Pinpoint the cell where the given text exists, returning its [x, y] midpoint coordinate. 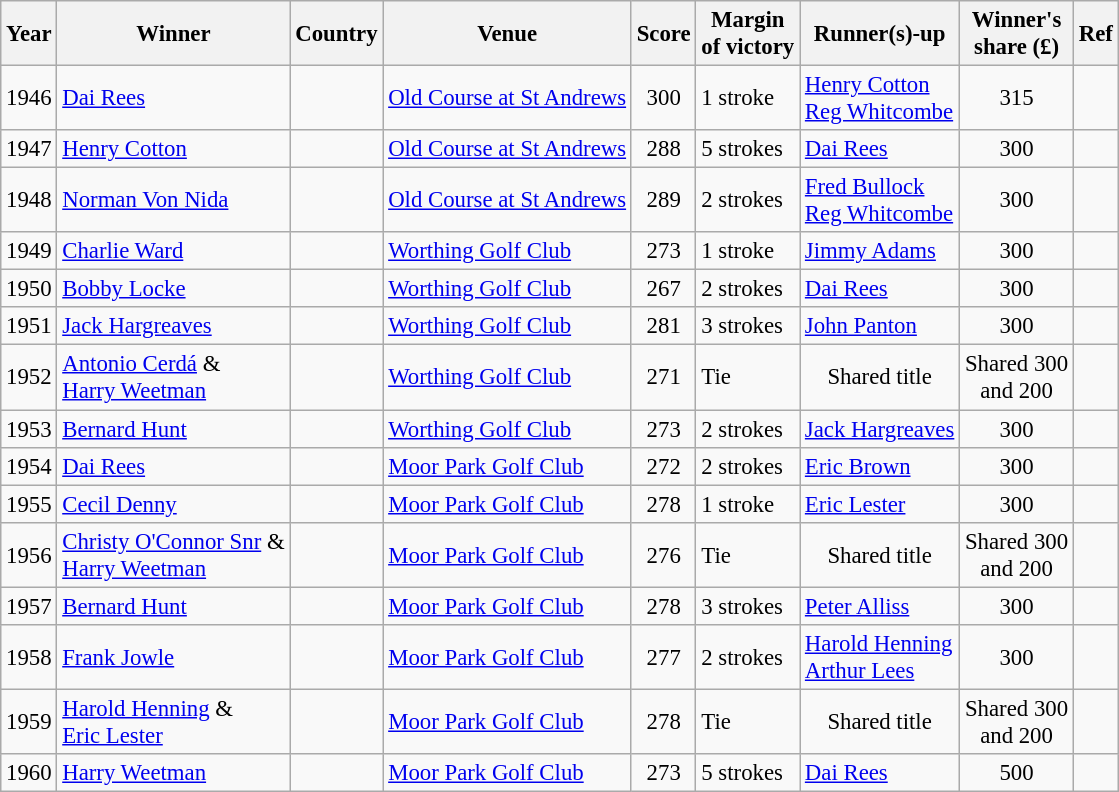
276 [664, 554]
Score [664, 34]
1949 [29, 251]
Harry Weetman [174, 773]
Winner'sshare (£) [1017, 34]
267 [664, 289]
Harold Henning Arthur Lees [880, 658]
1947 [29, 149]
1955 [29, 504]
Eric Brown [880, 466]
1946 [29, 98]
281 [664, 327]
Charlie Ward [174, 251]
1953 [29, 429]
Ref [1096, 34]
1959 [29, 722]
Eric Lester [880, 504]
Marginof victory [748, 34]
Christy O'Connor Snr &Harry Weetman [174, 554]
Antonio Cerdá &Harry Weetman [174, 378]
315 [1017, 98]
Henry Cotton [174, 149]
1954 [29, 466]
272 [664, 466]
277 [664, 658]
Harold Henning &Eric Lester [174, 722]
1952 [29, 378]
Peter Alliss [880, 606]
1957 [29, 606]
Frank Jowle [174, 658]
1950 [29, 289]
1951 [29, 327]
Cecil Denny [174, 504]
1960 [29, 773]
John Panton [880, 327]
500 [1017, 773]
Runner(s)-up [880, 34]
Henry Cotton Reg Whitcombe [880, 98]
Winner [174, 34]
Country [336, 34]
289 [664, 200]
1956 [29, 554]
1948 [29, 200]
Norman Von Nida [174, 200]
1958 [29, 658]
Venue [508, 34]
Bobby Locke [174, 289]
Jimmy Adams [880, 251]
Year [29, 34]
Fred Bullock Reg Whitcombe [880, 200]
271 [664, 378]
288 [664, 149]
